Output the [x, y] coordinate of the center of the cell containing the given text.  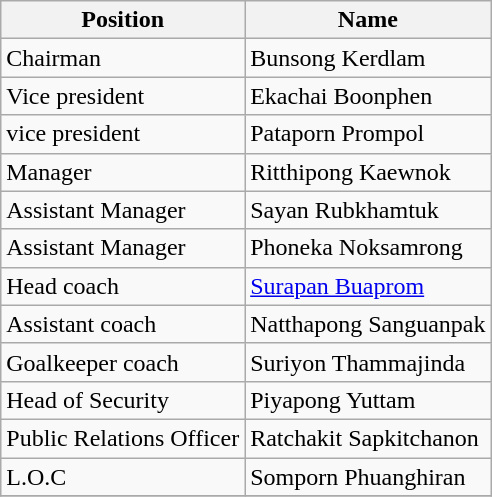
Piyapong Yuttam [368, 400]
Ritthipong Kaewnok [368, 172]
Manager [123, 172]
Bunsong Kerdlam [368, 58]
Assistant coach [123, 324]
Ekachai Boonphen [368, 96]
Goalkeeper coach [123, 362]
Name [368, 20]
Phoneka Noksamrong [368, 248]
Chairman [123, 58]
Natthapong Sanguanpak [368, 324]
Ratchakit Sapkitchanon [368, 438]
Head of Security [123, 400]
L.O.C [123, 477]
Vice president [123, 96]
Pataporn Prompol [368, 134]
Head coach [123, 286]
Surapan Buaprom [368, 286]
Position [123, 20]
Public Relations Officer [123, 438]
Sayan Rubkhamtuk [368, 210]
Suriyon Thammajinda [368, 362]
Somporn Phuanghiran [368, 477]
vice president [123, 134]
